Return the (X, Y) coordinate for the center point of the cell that contains the specified text.  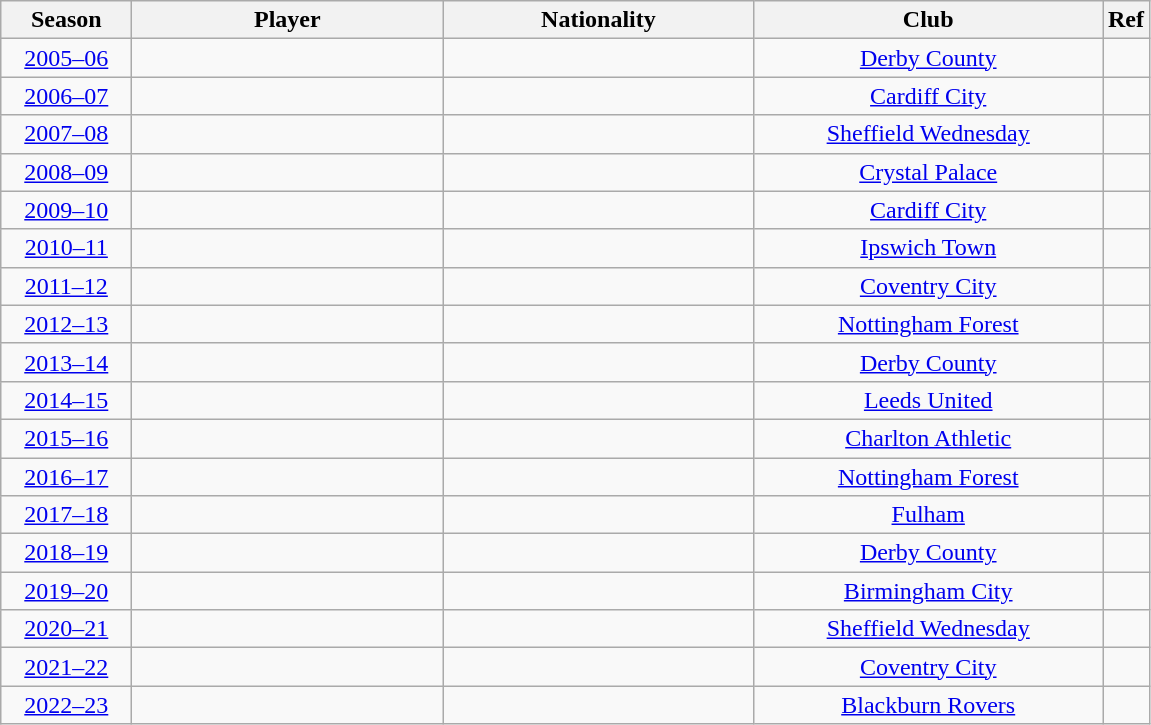
2017–18 (66, 515)
Blackburn Rovers (928, 705)
2005–06 (66, 58)
Crystal Palace (928, 172)
2010–11 (66, 248)
2022–23 (66, 705)
Season (66, 20)
Birmingham City (928, 591)
2013–14 (66, 362)
Leeds United (928, 400)
2014–15 (66, 400)
2018–19 (66, 553)
2007–08 (66, 134)
2011–12 (66, 286)
Club (928, 20)
Charlton Athletic (928, 438)
2019–20 (66, 591)
2008–09 (66, 172)
2021–22 (66, 667)
2012–13 (66, 324)
Nationality (598, 20)
2016–17 (66, 477)
Player (288, 20)
2015–16 (66, 438)
2020–21 (66, 629)
Fulham (928, 515)
Ref (1126, 20)
Ipswich Town (928, 248)
2009–10 (66, 210)
2006–07 (66, 96)
